Determine the [x, y] coordinate at the center of the cell enclosing the given text.  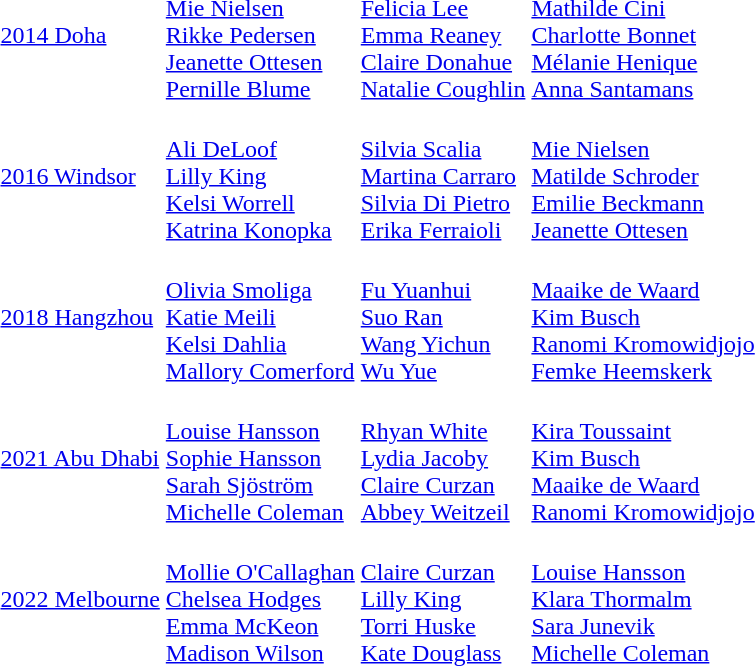
Fu YuanhuiSuo RanWang YichunWu Yue [443, 317]
Silvia ScaliaMartina CarraroSilvia Di PietroErika Ferraioli [443, 176]
Olivia SmoligaKatie MeiliKelsi DahliaMallory Comerford [260, 317]
Rhyan WhiteLydia JacobyClaire CurzanAbbey Weitzeil [443, 458]
Ali DeLoofLilly KingKelsi WorrellKatrina Konopka [260, 176]
Louise HanssonSophie HanssonSarah SjöströmMichelle Coleman [260, 458]
